Scan for the cell matching the given text and deliver its [X, Y] coordinate at center. 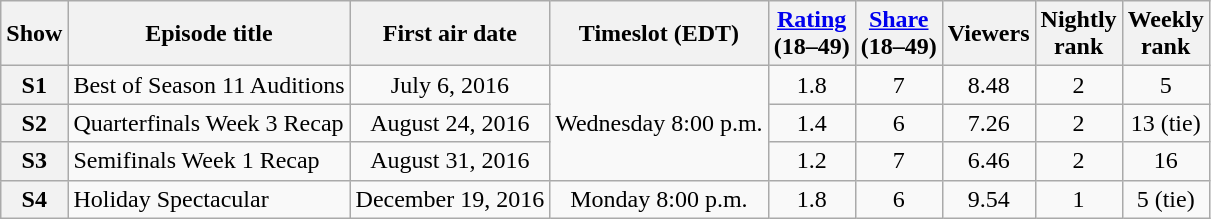
S1 [34, 85]
December 19, 2016 [450, 199]
Nightlyrank [1078, 34]
Monday 8:00 p.m. [659, 199]
First air date [450, 34]
1 [1078, 199]
1.4 [812, 123]
1.2 [812, 161]
Quarterfinals Week 3 Recap [209, 123]
Show [34, 34]
Episode title [209, 34]
13 (tie) [1166, 123]
7.26 [988, 123]
9.54 [988, 199]
August 31, 2016 [450, 161]
Timeslot (EDT) [659, 34]
5 [1166, 85]
Weeklyrank [1166, 34]
Share(18–49) [898, 34]
16 [1166, 161]
5 (tie) [1166, 199]
Holiday Spectacular [209, 199]
S2 [34, 123]
Best of Season 11 Auditions [209, 85]
S3 [34, 161]
Wednesday 8:00 p.m. [659, 123]
July 6, 2016 [450, 85]
8.48 [988, 85]
Viewers [988, 34]
6.46 [988, 161]
Semifinals Week 1 Recap [209, 161]
August 24, 2016 [450, 123]
Rating(18–49) [812, 34]
S4 [34, 199]
